Identify which cell holds the provided text, then report its (X, Y) central coordinate. 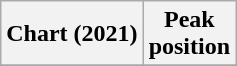
Peakposition (189, 34)
Chart (2021) (72, 34)
